Return (x, y) of the center of cell containing provided text 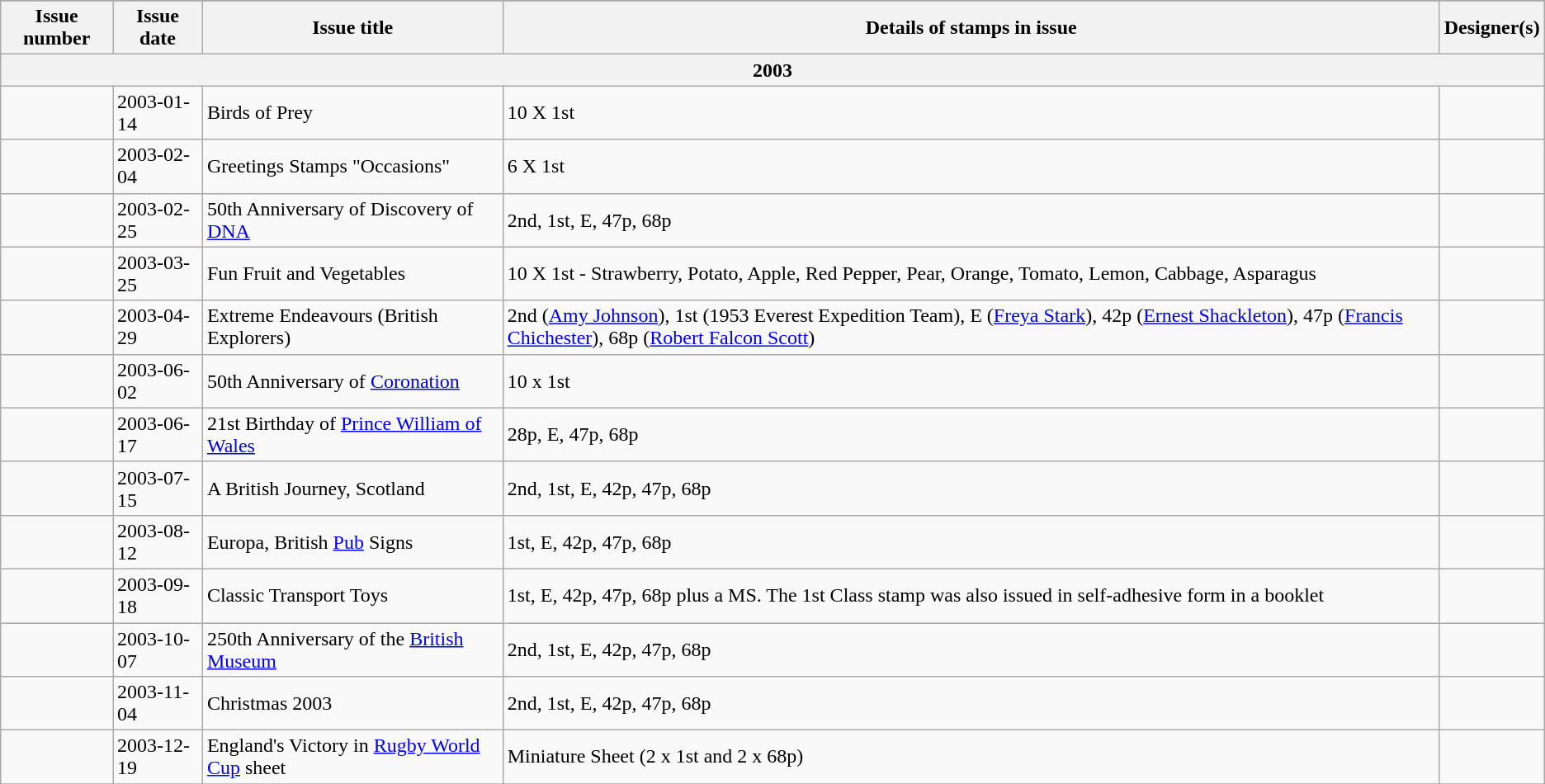
2003-06-17 (157, 434)
Europa, British Pub Signs (352, 541)
England's Victory in Rugby World Cup sheet (352, 758)
250th Anniversary of the British Museum (352, 649)
Christmas 2003 (352, 703)
2nd, 1st, E, 47p, 68p (971, 220)
Classic Transport Toys (352, 596)
Miniature Sheet (2 x 1st and 2 x 68p) (971, 758)
2003-07-15 (157, 489)
1st, E, 42p, 47p, 68p plus a MS. The 1st Class stamp was also issued in self-adhesive form in a booklet (971, 596)
Greetings Stamps "Occasions" (352, 167)
10 X 1st - Strawberry, Potato, Apple, Red Pepper, Pear, Orange, Tomato, Lemon, Cabbage, Asparagus (971, 274)
Issue title (352, 28)
Issue number (57, 28)
28p, E, 47p, 68p (971, 434)
50th Anniversary of Coronation (352, 381)
2003-01-14 (157, 112)
2003-11-04 (157, 703)
2003-03-25 (157, 274)
2003-08-12 (157, 541)
2003 (772, 70)
2nd (Amy Johnson), 1st (1953 Everest Expedition Team), E (Freya Stark), 42p (Ernest Shackleton), 47p (Francis Chichester), 68p (Robert Falcon Scott) (971, 327)
21st Birthday of Prince William of Wales (352, 434)
2003-04-29 (157, 327)
2003-12-19 (157, 758)
2003-09-18 (157, 596)
Fun Fruit and Vegetables (352, 274)
Birds of Prey (352, 112)
2003-02-04 (157, 167)
2003-06-02 (157, 381)
10 x 1st (971, 381)
50th Anniversary of Discovery of DNA (352, 220)
Extreme Endeavours (British Explorers) (352, 327)
1st, E, 42p, 47p, 68p (971, 541)
10 X 1st (971, 112)
2003-10-07 (157, 649)
Details of stamps in issue (971, 28)
A British Journey, Scotland (352, 489)
2003-02-25 (157, 220)
6 X 1st (971, 167)
Designer(s) (1492, 28)
Issue date (157, 28)
